Determine the (x, y) coordinate at the center of the cell enclosing the given text.  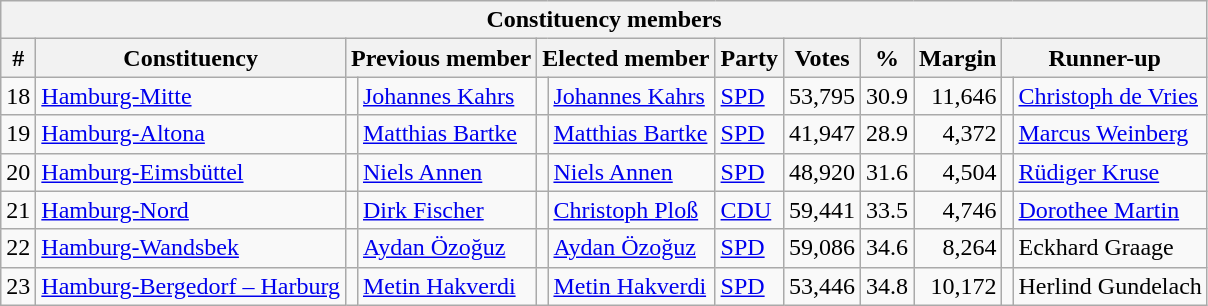
Dirk Fischer (446, 210)
Elected member (626, 58)
28.9 (886, 134)
22 (18, 248)
18 (18, 96)
8,264 (958, 248)
Hamburg-Wandsbek (191, 248)
33.5 (886, 210)
59,086 (822, 248)
CDU (749, 210)
Christoph de Vries (1110, 96)
Christoph Ploß (632, 210)
Hamburg-Mitte (191, 96)
Votes (822, 58)
19 (18, 134)
48,920 (822, 172)
20 (18, 172)
53,795 (822, 96)
Dorothee Martin (1110, 210)
21 (18, 210)
30.9 (886, 96)
11,646 (958, 96)
4,504 (958, 172)
53,446 (822, 286)
Herlind Gundelach (1110, 286)
Hamburg-Bergedorf – Harburg (191, 286)
10,172 (958, 286)
Hamburg-Nord (191, 210)
Margin (958, 58)
Constituency (191, 58)
4,372 (958, 134)
34.8 (886, 286)
Party (749, 58)
Runner-up (1104, 58)
Hamburg-Eimsbüttel (191, 172)
Constituency members (604, 20)
% (886, 58)
4,746 (958, 210)
23 (18, 286)
Previous member (440, 58)
34.6 (886, 248)
31.6 (886, 172)
Rüdiger Kruse (1110, 172)
Eckhard Graage (1110, 248)
Marcus Weinberg (1110, 134)
# (18, 58)
Hamburg-Altona (191, 134)
41,947 (822, 134)
59,441 (822, 210)
